Detect which cell encompasses the target text, then output its [x, y] center coordinate. 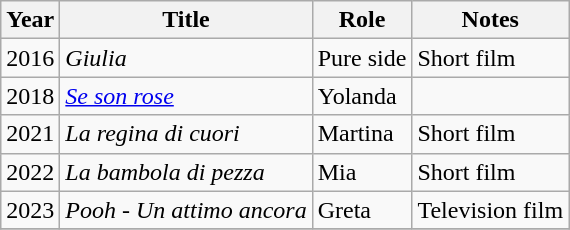
2021 [30, 134]
2023 [30, 210]
Giulia [186, 58]
Role [362, 20]
Greta [362, 210]
2016 [30, 58]
Pooh - Un attimo ancora [186, 210]
La bambola di pezza [186, 172]
Se son rose [186, 96]
Television film [490, 210]
La regina di cuori [186, 134]
Year [30, 20]
Title [186, 20]
Notes [490, 20]
Martina [362, 134]
Pure side [362, 58]
Yolanda [362, 96]
2018 [30, 96]
Mia [362, 172]
2022 [30, 172]
